Detect which cell encompasses the target text, then output its [X, Y] center coordinate. 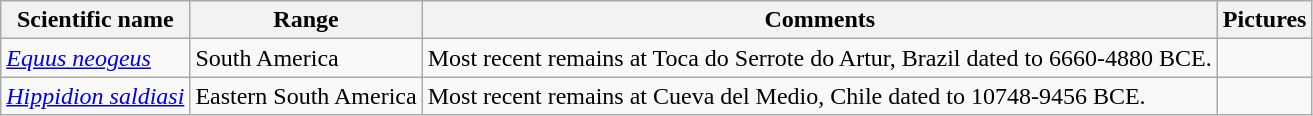
Eastern South America [306, 96]
Range [306, 20]
Equus neogeus [96, 58]
Most recent remains at Toca do Serrote do Artur, Brazil dated to 6660-4880 BCE. [820, 58]
Pictures [1264, 20]
Scientific name [96, 20]
Comments [820, 20]
Most recent remains at Cueva del Medio, Chile dated to 10748-9456 BCE. [820, 96]
Hippidion saldiasi [96, 96]
South America [306, 58]
